Search for the cell housing the specified text and yield its [X, Y] center coordinate. 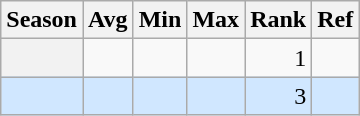
Rank [278, 20]
Season [42, 20]
Max [216, 20]
Min [160, 20]
1 [278, 58]
Avg [108, 20]
Ref [336, 20]
3 [278, 96]
